Provide the (X, Y) coordinate of the cell's center where the given text is located.  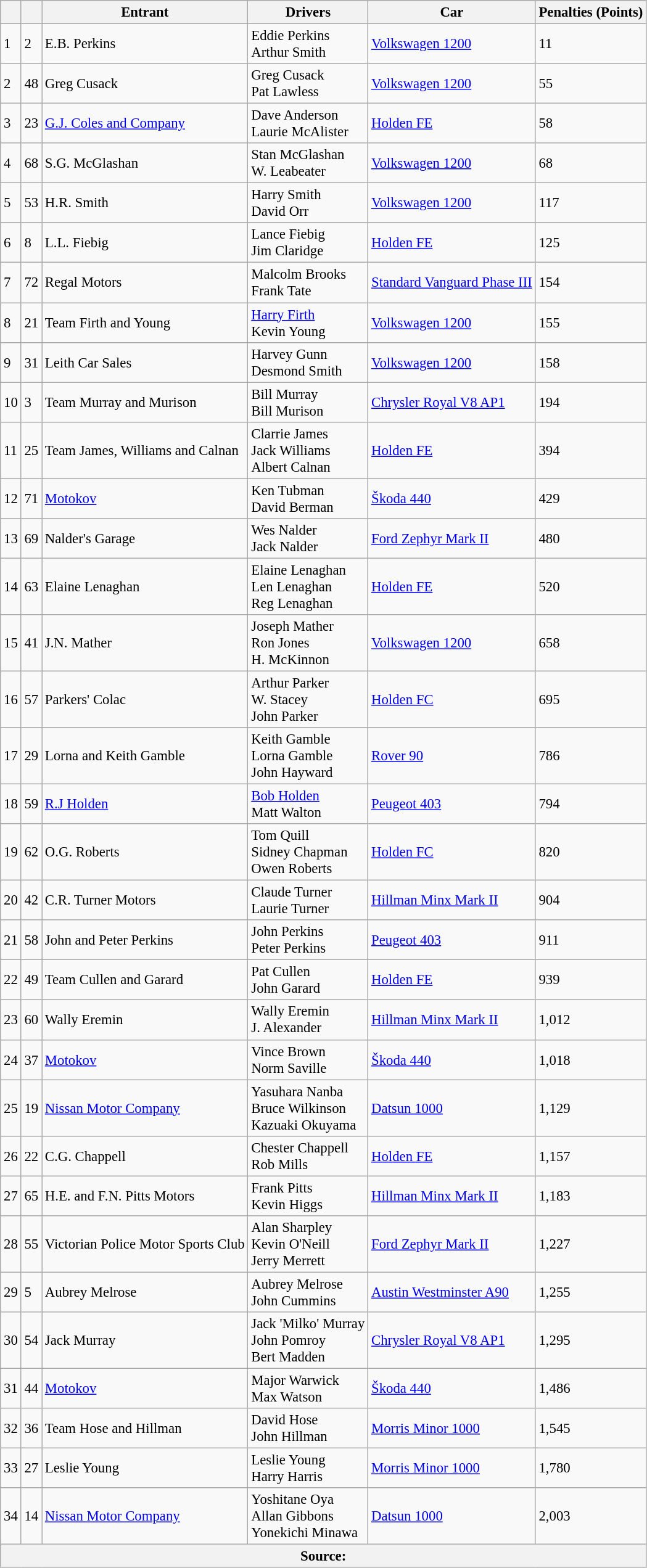
John Perkins Peter Perkins (308, 940)
David Hose John Hillman (308, 1428)
155 (591, 323)
Bob Holden Matt Walton (308, 804)
H.E. and F.N. Pitts Motors (145, 1196)
17 (11, 756)
Car (451, 12)
C.R. Turner Motors (145, 900)
20 (11, 900)
Frank Pitts Kevin Higgs (308, 1196)
Jack Murray (145, 1340)
Austin Westminster A90 (451, 1292)
158 (591, 363)
G.J. Coles and Company (145, 123)
Stan McGlashan W. Leabeater (308, 163)
Joseph Mather Ron Jones H. McKinnon (308, 643)
9 (11, 363)
Greg Cusack Pat Lawless (308, 84)
Rover 90 (451, 756)
125 (591, 243)
26 (11, 1155)
Wes Nalder Jack Nalder (308, 539)
12 (11, 498)
820 (591, 852)
54 (31, 1340)
Clarrie James Jack Williams Albert Calnan (308, 450)
C.G. Chappell (145, 1155)
Keith Gamble Lorna Gamble John Hayward (308, 756)
Nalder's Garage (145, 539)
Team Cullen and Garard (145, 980)
Team Hose and Hillman (145, 1428)
Team Firth and Young (145, 323)
R.J Holden (145, 804)
Harry Smith David Orr (308, 203)
John and Peter Perkins (145, 940)
Wally Eremin (145, 1020)
1,129 (591, 1108)
28 (11, 1244)
Lorna and Keith Gamble (145, 756)
Yoshitane Oya Allan Gibbons Yonekichi Minawa (308, 1516)
Ken Tubman David Berman (308, 498)
H.R. Smith (145, 203)
30 (11, 1340)
Harvey Gunn Desmond Smith (308, 363)
Arthur Parker W. Stacey John Parker (308, 699)
1,157 (591, 1155)
36 (31, 1428)
59 (31, 804)
Pat Cullen John Garard (308, 980)
53 (31, 203)
2,003 (591, 1516)
Dave Anderson Laurie McAlister (308, 123)
7 (11, 282)
Entrant (145, 12)
42 (31, 900)
49 (31, 980)
Victorian Police Motor Sports Club (145, 1244)
Team James, Williams and Calnan (145, 450)
33 (11, 1469)
41 (31, 643)
69 (31, 539)
16 (11, 699)
794 (591, 804)
34 (11, 1516)
658 (591, 643)
1,780 (591, 1469)
65 (31, 1196)
S.G. McGlashan (145, 163)
62 (31, 852)
Malcolm Brooks Frank Tate (308, 282)
1,255 (591, 1292)
Bill Murray Bill Murison (308, 402)
1,227 (591, 1244)
37 (31, 1059)
O.G. Roberts (145, 852)
Lance Fiebig Jim Claridge (308, 243)
Standard Vanguard Phase III (451, 282)
Chester Chappell Rob Mills (308, 1155)
J.N. Mather (145, 643)
Jack 'Milko' Murray John Pomroy Bert Madden (308, 1340)
194 (591, 402)
911 (591, 940)
1,486 (591, 1389)
Leith Car Sales (145, 363)
Elaine Lenaghan (145, 586)
Parkers' Colac (145, 699)
Major Warwick Max Watson (308, 1389)
4 (11, 163)
24 (11, 1059)
1,545 (591, 1428)
Claude Turner Laurie Turner (308, 900)
1,183 (591, 1196)
Alan Sharpley Kevin O'Neill Jerry Merrett (308, 1244)
15 (11, 643)
Penalties (Points) (591, 12)
695 (591, 699)
394 (591, 450)
1,018 (591, 1059)
1 (11, 44)
Aubrey Melrose John Cummins (308, 1292)
60 (31, 1020)
6 (11, 243)
18 (11, 804)
63 (31, 586)
13 (11, 539)
72 (31, 282)
786 (591, 756)
32 (11, 1428)
520 (591, 586)
Harry Firth Kevin Young (308, 323)
57 (31, 699)
1,295 (591, 1340)
Regal Motors (145, 282)
Team Murray and Murison (145, 402)
1,012 (591, 1020)
904 (591, 900)
Eddie Perkins Arthur Smith (308, 44)
Leslie Young Harry Harris (308, 1469)
Drivers (308, 12)
10 (11, 402)
429 (591, 498)
Vince Brown Norm Saville (308, 1059)
939 (591, 980)
154 (591, 282)
Elaine Lenaghan Len Lenaghan Reg Lenaghan (308, 586)
Aubrey Melrose (145, 1292)
48 (31, 84)
Greg Cusack (145, 84)
Yasuhara Nanba Bruce Wilkinson Kazuaki Okuyama (308, 1108)
Wally Eremin J. Alexander (308, 1020)
Source: (323, 1556)
Leslie Young (145, 1469)
117 (591, 203)
480 (591, 539)
Tom Quill Sidney Chapman Owen Roberts (308, 852)
E.B. Perkins (145, 44)
L.L. Fiebig (145, 243)
44 (31, 1389)
71 (31, 498)
